Extract the [x, y] coordinate from the center of the cell holding the provided text.  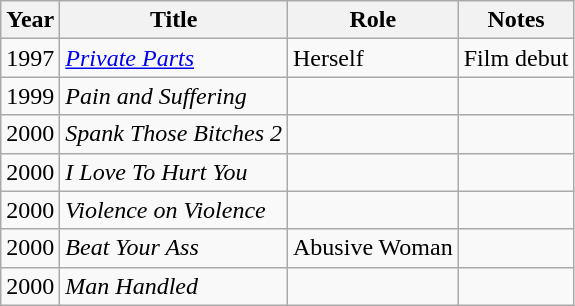
Beat Your Ass [174, 248]
1997 [30, 58]
Title [174, 20]
Spank Those Bitches 2 [174, 134]
Year [30, 20]
I Love To Hurt You [174, 172]
Private Parts [174, 58]
Pain and Suffering [174, 96]
Herself [374, 58]
1999 [30, 96]
Abusive Woman [374, 248]
Notes [516, 20]
Violence on Violence [174, 210]
Man Handled [174, 286]
Film debut [516, 58]
Role [374, 20]
